Provide the (x, y) coordinate of the cell's center where the given text is located.  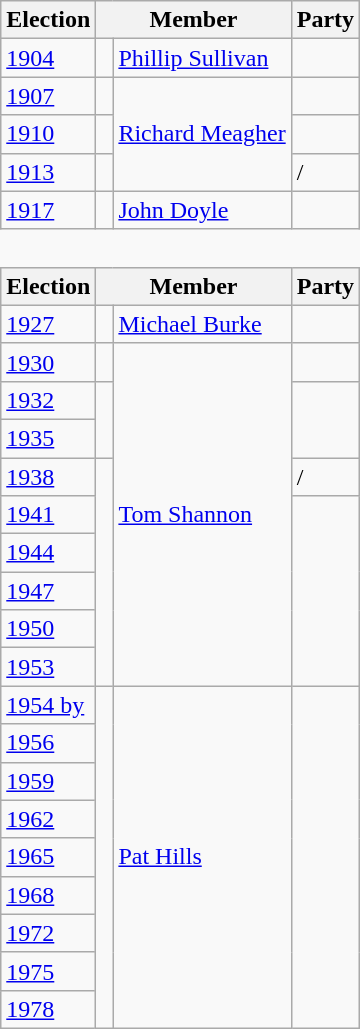
1956 (48, 743)
1978 (48, 1009)
1965 (48, 857)
1959 (48, 781)
1917 (48, 210)
1972 (48, 933)
1930 (48, 362)
Richard Meagher (202, 134)
Tom Shannon (202, 514)
1950 (48, 629)
Pat Hills (202, 858)
1941 (48, 515)
1954 by (48, 705)
John Doyle (202, 210)
1935 (48, 438)
1904 (48, 58)
1907 (48, 96)
1910 (48, 134)
1938 (48, 477)
1913 (48, 172)
1932 (48, 400)
1944 (48, 553)
1962 (48, 819)
1953 (48, 667)
Michael Burke (202, 324)
Phillip Sullivan (202, 58)
1975 (48, 971)
1927 (48, 324)
1968 (48, 895)
1947 (48, 591)
